Pinpoint the cell where the given text exists, returning its [x, y] midpoint coordinate. 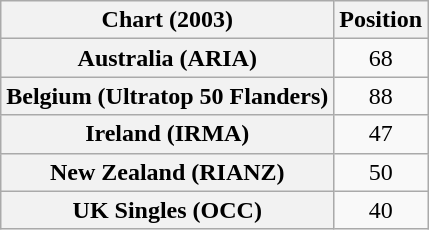
New Zealand (RIANZ) [168, 172]
Chart (2003) [168, 20]
50 [381, 172]
Australia (ARIA) [168, 58]
47 [381, 134]
40 [381, 210]
UK Singles (OCC) [168, 210]
88 [381, 96]
Ireland (IRMA) [168, 134]
Position [381, 20]
68 [381, 58]
Belgium (Ultratop 50 Flanders) [168, 96]
